Return (X, Y) of the center of cell containing provided text 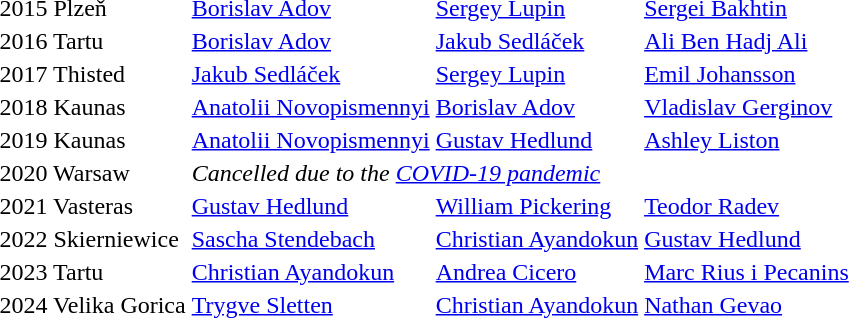
Andrea Cicero (536, 272)
Sascha Stendebach (310, 239)
Sergey Lupin (536, 74)
William Pickering (536, 206)
